For the text-containing cell, return its midpoint in (x, y) coordinate format. 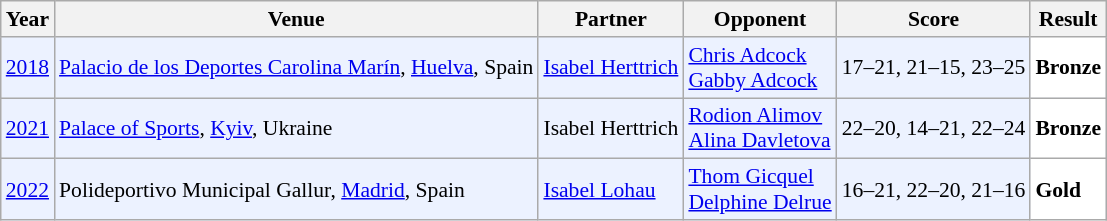
Rodion Alimov Alina Davletova (760, 128)
2018 (28, 68)
Chris Adcock Gabby Adcock (760, 68)
16–21, 22–20, 21–16 (934, 190)
Year (28, 19)
Venue (296, 19)
Palacio de los Deportes Carolina Marín, Huelva, Spain (296, 68)
Palace of Sports, Kyiv, Ukraine (296, 128)
2022 (28, 190)
2021 (28, 128)
Thom Gicquel Delphine Delrue (760, 190)
17–21, 21–15, 23–25 (934, 68)
Score (934, 19)
Isabel Lohau (610, 190)
Polideportivo Municipal Gallur, Madrid, Spain (296, 190)
Result (1068, 19)
Partner (610, 19)
22–20, 14–21, 22–24 (934, 128)
Gold (1068, 190)
Opponent (760, 19)
